Capture the cell that displays the provided text and extract its (X, Y) central coordinate. 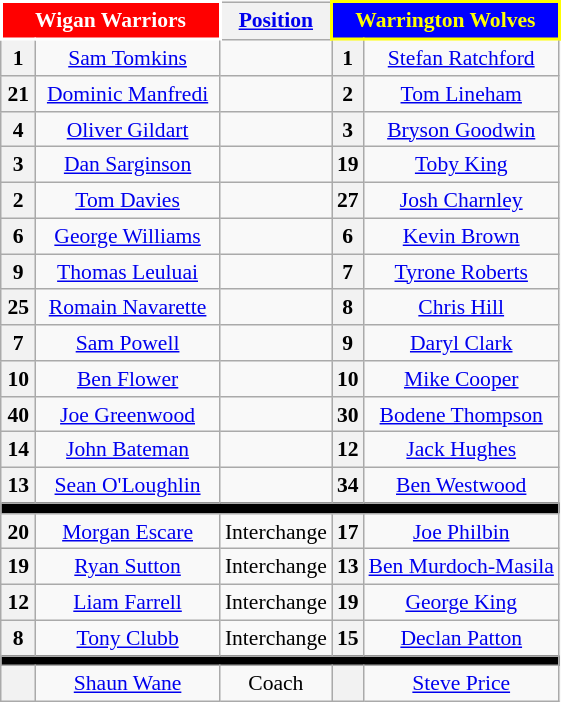
Joe Greenwood (127, 414)
Oliver Gildart (127, 129)
Position (276, 20)
Joe Philbin (462, 531)
20 (18, 531)
40 (18, 414)
30 (348, 414)
Ben Murdoch-Masila (462, 567)
Stefan Ratchford (462, 57)
Chris Hill (462, 307)
Toby King (462, 165)
Mike Cooper (462, 379)
Romain Navarette (127, 307)
Bodene Thompson (462, 414)
Dominic Manfredi (127, 94)
4 (18, 129)
Sean O'Loughlin (127, 485)
14 (18, 450)
17 (348, 531)
John Bateman (127, 450)
Dan Sarginson (127, 165)
Liam Farrell (127, 602)
25 (18, 307)
Sam Powell (127, 343)
Bryson Goodwin (462, 129)
Warrington Wolves (446, 20)
34 (348, 485)
21 (18, 94)
George King (462, 602)
Ryan Sutton (127, 567)
Coach (276, 684)
Sam Tomkins (127, 57)
Steve Price (462, 684)
Declan Patton (462, 638)
Shaun Wane (127, 684)
Morgan Escare (127, 531)
Tyrone Roberts (462, 272)
Ben Westwood (462, 485)
Daryl Clark (462, 343)
Josh Charnley (462, 200)
Tony Clubb (127, 638)
Wigan Warriors (110, 20)
15 (348, 638)
Kevin Brown (462, 236)
27 (348, 200)
Tom Lineham (462, 94)
Thomas Leuluai (127, 272)
Jack Hughes (462, 450)
George Williams (127, 236)
Ben Flower (127, 379)
Tom Davies (127, 200)
